Locate the cell with the specified text and output its [X, Y] center coordinate. 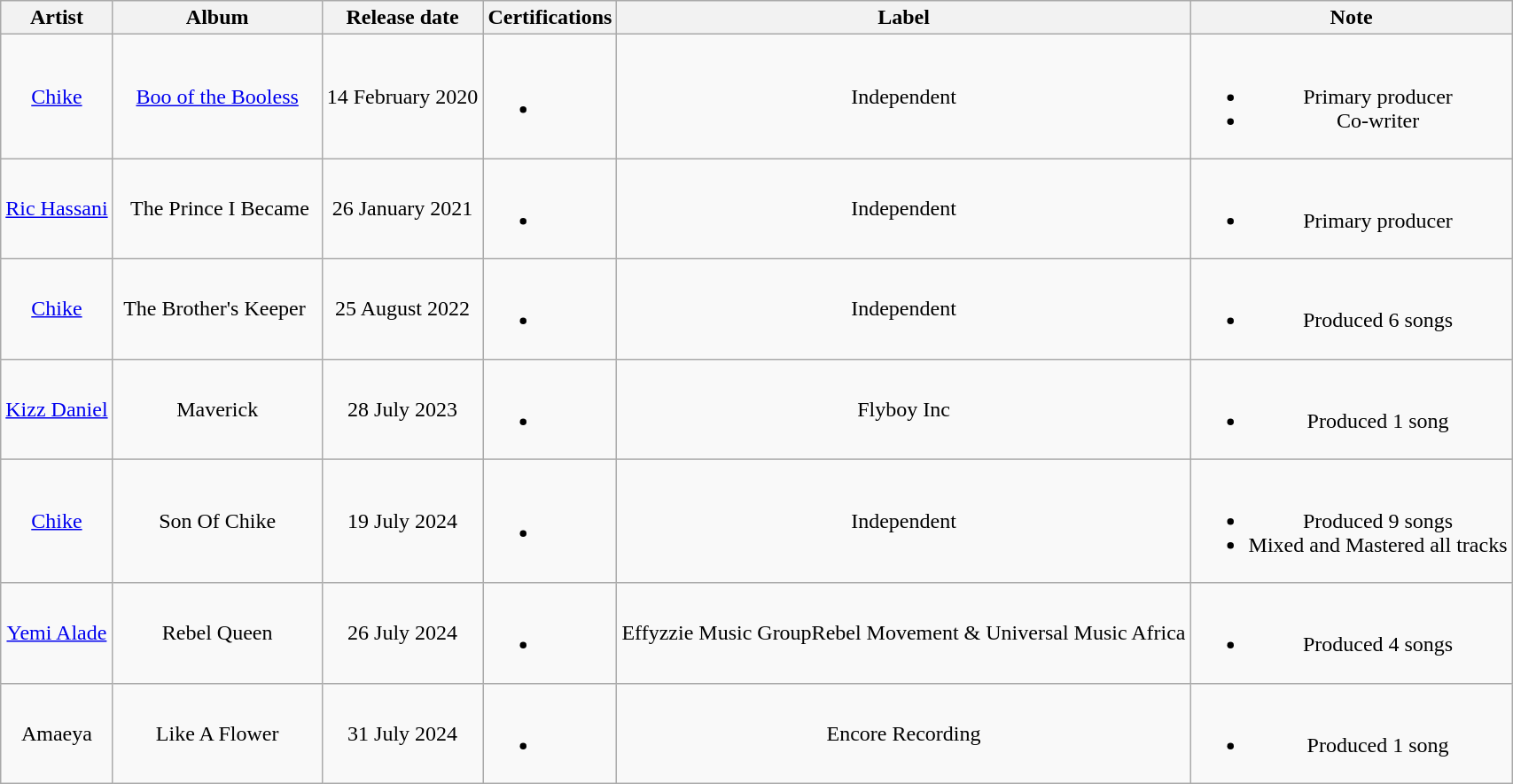
Album [217, 18]
28 July 2023 [402, 409]
Effyzzie Music GroupRebel Movement & Universal Music Africa [904, 633]
14 February 2020 [402, 97]
19 July 2024 [402, 521]
25 August 2022 [402, 308]
Son Of Chike [217, 521]
Produced 9 songsMixed and Mastered all tracks [1351, 521]
Like A Flower [217, 734]
Yemi Alade [57, 633]
Label [904, 18]
Maverick [217, 409]
Note [1351, 18]
Amaeya [57, 734]
Primary producer [1351, 209]
Produced 4 songs [1351, 633]
Primary producerCo-writer [1351, 97]
26 January 2021 [402, 209]
The Brother's Keeper [217, 308]
Rebel Queen [217, 633]
Boo of the Booless [217, 97]
31 July 2024 [402, 734]
The Prince I Became [217, 209]
Certifications [550, 18]
Kizz Daniel [57, 409]
Flyboy Inc [904, 409]
Ric Hassani [57, 209]
Encore Recording [904, 734]
Produced 6 songs [1351, 308]
26 July 2024 [402, 633]
Artist [57, 18]
Release date [402, 18]
